Capture the cell that displays the provided text and extract its [X, Y] central coordinate. 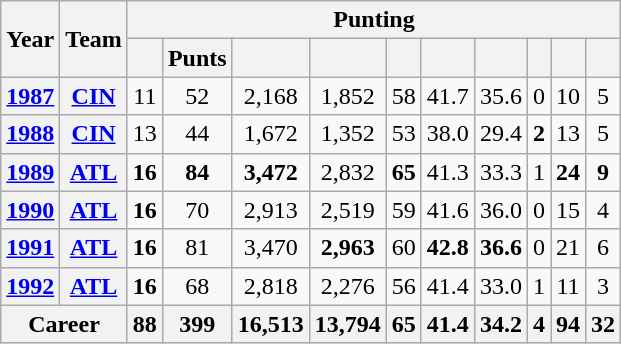
41.6 [448, 210]
58 [404, 96]
34.2 [500, 324]
33.3 [500, 172]
6 [604, 248]
1989 [30, 172]
16,513 [270, 324]
1,352 [348, 134]
21 [568, 248]
2 [538, 134]
38.0 [448, 134]
84 [197, 172]
15 [568, 210]
1990 [30, 210]
2,913 [270, 210]
Career [64, 324]
81 [197, 248]
70 [197, 210]
2,818 [270, 286]
68 [197, 286]
2,519 [348, 210]
44 [197, 134]
3 [604, 286]
2,963 [348, 248]
32 [604, 324]
2,168 [270, 96]
29.4 [500, 134]
2,832 [348, 172]
41.7 [448, 96]
52 [197, 96]
1988 [30, 134]
Team [94, 39]
2,276 [348, 286]
1987 [30, 96]
3,470 [270, 248]
88 [144, 324]
1,852 [348, 96]
1992 [30, 286]
94 [568, 324]
Year [30, 39]
3,472 [270, 172]
56 [404, 286]
13,794 [348, 324]
9 [604, 172]
36.0 [500, 210]
41.3 [448, 172]
33.0 [500, 286]
42.8 [448, 248]
35.6 [500, 96]
59 [404, 210]
Punting [374, 20]
53 [404, 134]
Punts [197, 58]
60 [404, 248]
1991 [30, 248]
399 [197, 324]
36.6 [500, 248]
24 [568, 172]
10 [568, 96]
1,672 [270, 134]
